Determine the (x, y) coordinate at the center of the cell enclosing the given text.  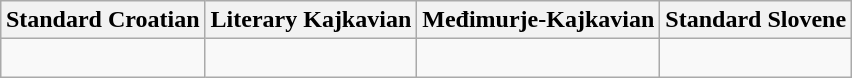
Literary Kajkavian (311, 20)
Međimurje-Kajkavian (538, 20)
Standard Slovene (756, 20)
Standard Croatian (102, 20)
